Detect which cell encompasses the target text, then output its (X, Y) center coordinate. 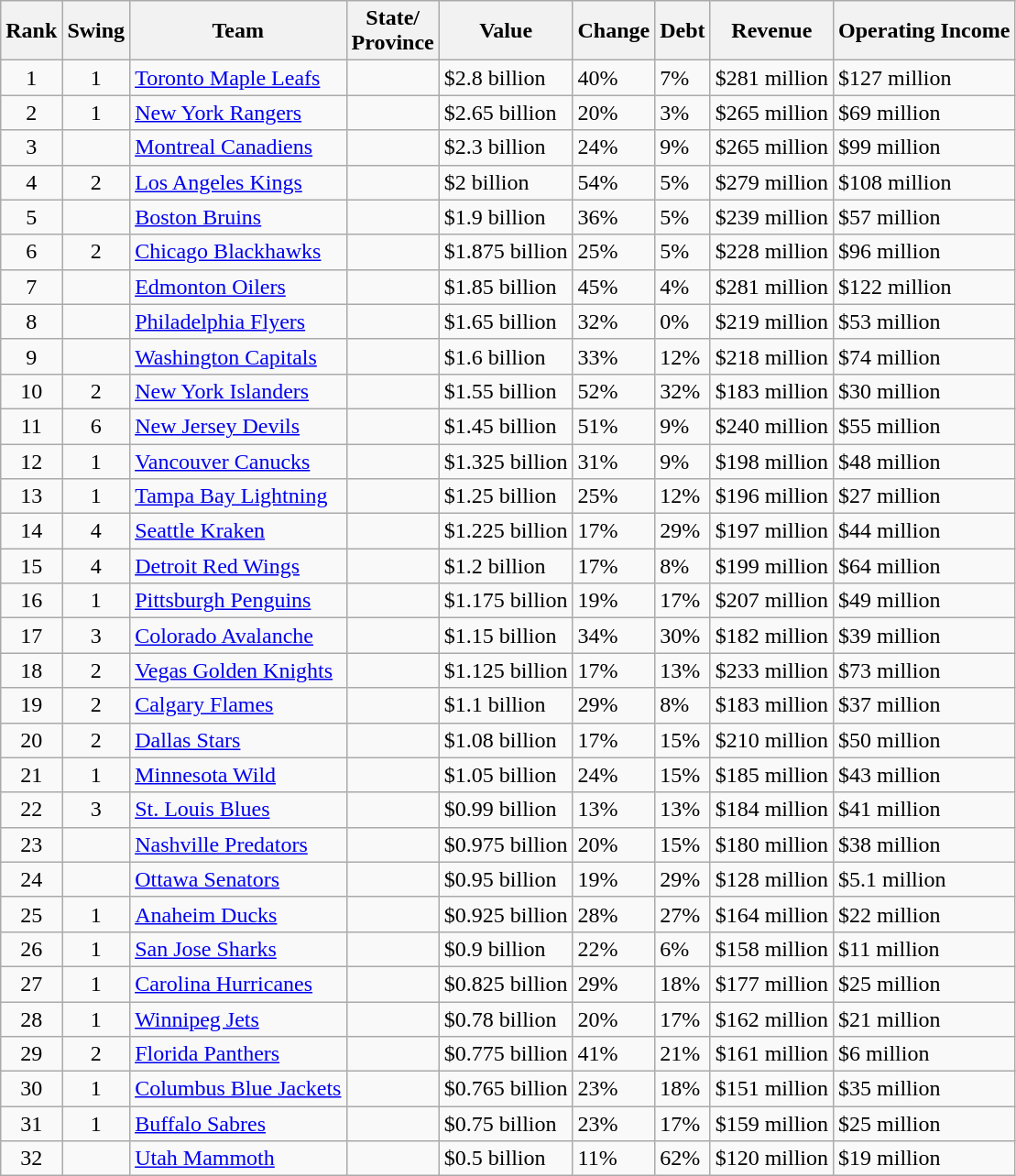
11% (614, 1159)
$1.15 billion (506, 636)
San Jose Sharks (238, 949)
$1.08 billion (506, 740)
New Jersey Devils (238, 426)
$162 million (771, 1019)
Utah Mammoth (238, 1159)
$0.825 billion (506, 984)
$210 million (771, 740)
Detroit Red Wings (238, 566)
$161 million (771, 1054)
Operating Income (924, 31)
$0.975 billion (506, 844)
26 (31, 949)
$1.325 billion (506, 461)
34% (614, 636)
$35 million (924, 1089)
0% (683, 321)
54% (614, 182)
Anaheim Ducks (238, 914)
22 (31, 810)
Swing (96, 31)
11 (31, 426)
Chicago Blackhawks (238, 252)
$37 million (924, 705)
Winnipeg Jets (238, 1019)
$164 million (771, 914)
$1.1 billion (506, 705)
Value (506, 31)
$0.78 billion (506, 1019)
$0.5 billion (506, 1159)
Washington Capitals (238, 356)
21 (31, 775)
Buffalo Sabres (238, 1124)
21% (683, 1054)
16 (31, 601)
40% (614, 78)
$5.1 million (924, 879)
$159 million (771, 1124)
$0.765 billion (506, 1089)
New York Islanders (238, 391)
$38 million (924, 844)
$182 million (771, 636)
$1.9 billion (506, 217)
6% (683, 949)
$39 million (924, 636)
$180 million (771, 844)
51% (614, 426)
$11 million (924, 949)
$64 million (924, 566)
30 (31, 1089)
$0.99 billion (506, 810)
$1.125 billion (506, 670)
$122 million (924, 287)
Edmonton Oilers (238, 287)
$0.75 billion (506, 1124)
$2 billion (506, 182)
New York Rangers (238, 113)
Seattle Kraken (238, 531)
Columbus Blue Jackets (238, 1089)
$177 million (771, 984)
Debt (683, 31)
Los Angeles Kings (238, 182)
$228 million (771, 252)
$41 million (924, 810)
22% (614, 949)
$1.2 billion (506, 566)
$1.55 billion (506, 391)
62% (683, 1159)
$74 million (924, 356)
Minnesota Wild (238, 775)
$2.3 billion (506, 147)
Vancouver Canucks (238, 461)
5 (31, 217)
$279 million (771, 182)
Dallas Stars (238, 740)
Pittsburgh Penguins (238, 601)
12 (31, 461)
$158 million (771, 949)
$1.6 billion (506, 356)
$0.95 billion (506, 879)
8 (31, 321)
$1.225 billion (506, 531)
$96 million (924, 252)
$207 million (771, 601)
31% (614, 461)
3% (683, 113)
30% (683, 636)
20 (31, 740)
Toronto Maple Leafs (238, 78)
31 (31, 1124)
$240 million (771, 426)
27 (31, 984)
32 (31, 1159)
$185 million (771, 775)
$43 million (924, 775)
$219 million (771, 321)
$233 million (771, 670)
$120 million (771, 1159)
17 (31, 636)
$53 million (924, 321)
$1.05 billion (506, 775)
$184 million (771, 810)
27% (683, 914)
Calgary Flames (238, 705)
Colorado Avalanche (238, 636)
9 (31, 356)
$1.875 billion (506, 252)
23 (31, 844)
Team (238, 31)
$1.85 billion (506, 287)
$2.8 billion (506, 78)
13 (31, 496)
$127 million (924, 78)
$73 million (924, 670)
$22 million (924, 914)
Ottawa Senators (238, 879)
$0.775 billion (506, 1054)
28% (614, 914)
$1.45 billion (506, 426)
$199 million (771, 566)
$239 million (771, 217)
$6 million (924, 1054)
18 (31, 670)
$0.925 billion (506, 914)
24 (31, 879)
Tampa Bay Lightning (238, 496)
Carolina Hurricanes (238, 984)
Montreal Canadiens (238, 147)
33% (614, 356)
41% (614, 1054)
$196 million (771, 496)
$99 million (924, 147)
$197 million (771, 531)
$30 million (924, 391)
Boston Bruins (238, 217)
Nashville Predators (238, 844)
28 (31, 1019)
$27 million (924, 496)
$2.65 billion (506, 113)
Revenue (771, 31)
$1.25 billion (506, 496)
$128 million (771, 879)
14 (31, 531)
$151 million (771, 1089)
$218 million (771, 356)
$57 million (924, 217)
$44 million (924, 531)
$0.9 billion (506, 949)
15 (31, 566)
Vegas Golden Knights (238, 670)
19 (31, 705)
Rank (31, 31)
$69 million (924, 113)
$198 million (771, 461)
45% (614, 287)
$1.65 billion (506, 321)
10 (31, 391)
St. Louis Blues (238, 810)
$48 million (924, 461)
$55 million (924, 426)
$108 million (924, 182)
25 (31, 914)
$19 million (924, 1159)
Change (614, 31)
Florida Panthers (238, 1054)
State/Province (392, 31)
29 (31, 1054)
$1.175 billion (506, 601)
$49 million (924, 601)
4% (683, 287)
$21 million (924, 1019)
52% (614, 391)
$50 million (924, 740)
36% (614, 217)
Philadelphia Flyers (238, 321)
7 (31, 287)
7% (683, 78)
